Identify which cell holds the provided text, then report its (x, y) central coordinate. 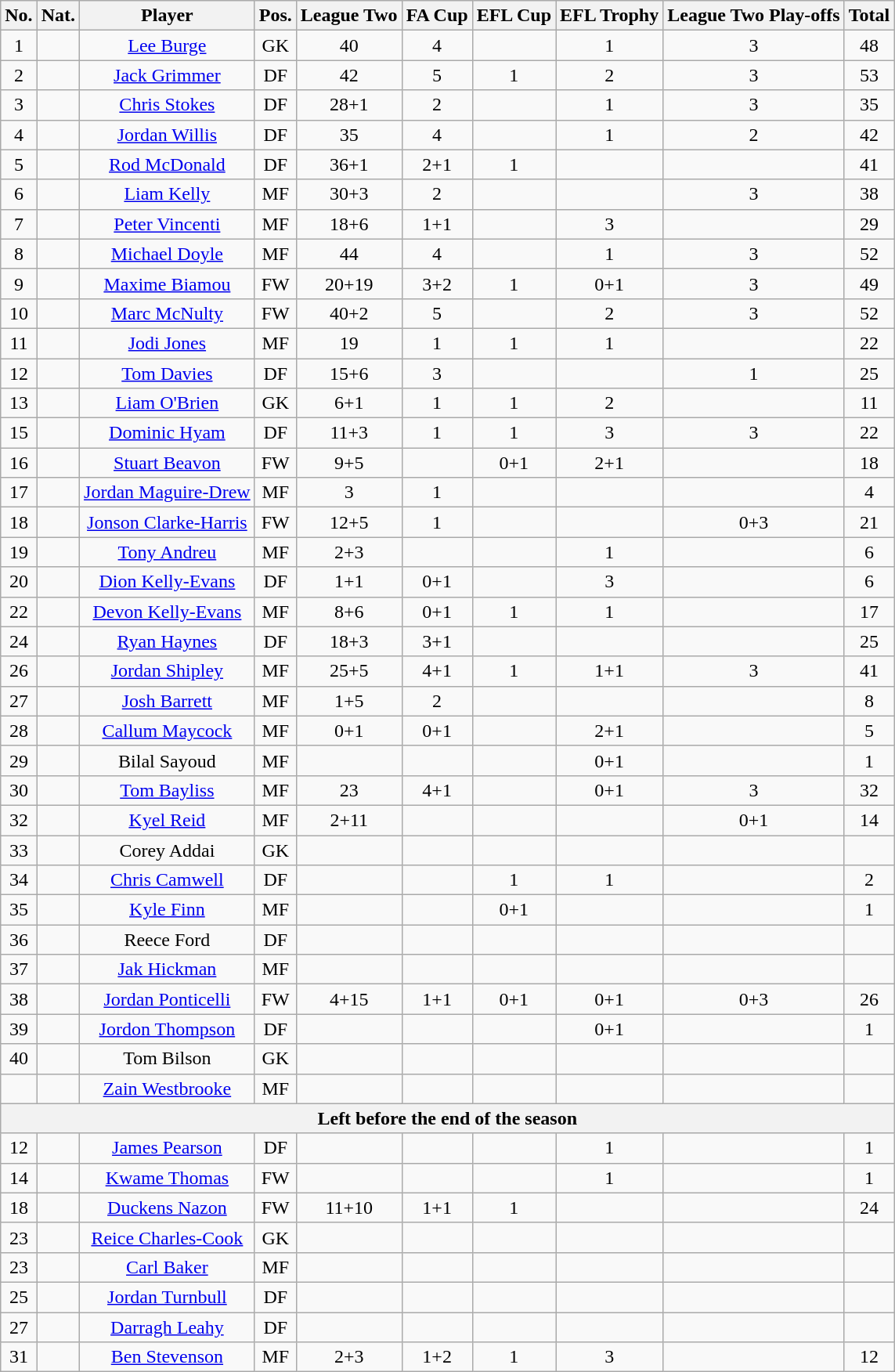
28+1 (349, 105)
Jordan Maguire-Drew (168, 493)
1+2 (437, 1357)
15+6 (349, 374)
25+5 (349, 671)
Duckens Nazon (168, 1208)
Michael Doyle (168, 254)
7 (19, 224)
31 (19, 1357)
Zain Westbrooke (168, 1089)
39 (19, 1029)
Callum Maycock (168, 731)
9 (19, 283)
40+2 (349, 313)
44 (349, 254)
No. (19, 16)
Marc McNulty (168, 313)
Corey Addai (168, 850)
8+6 (349, 612)
4+15 (349, 999)
49 (869, 283)
EFL Trophy (609, 16)
15 (19, 433)
Lee Burge (168, 45)
10 (19, 313)
30+3 (349, 194)
53 (869, 75)
Kyel Reid (168, 820)
Jonson Clarke-Harris (168, 522)
11+10 (349, 1208)
Jak Hickman (168, 969)
Pos. (276, 16)
Jack Grimmer (168, 75)
Jordan Willis (168, 135)
36 (19, 940)
Reice Charles-Cook (168, 1237)
6+1 (349, 403)
Bilal Sayoud (168, 760)
Dominic Hyam (168, 433)
Maxime Biamou (168, 283)
Ryan Haynes (168, 641)
Darragh Leahy (168, 1327)
Liam O'Brien (168, 403)
Kyle Finn (168, 910)
18+6 (349, 224)
League Two Play-offs (753, 16)
Peter Vincenti (168, 224)
Chris Camwell (168, 880)
League Two (349, 16)
Rod McDonald (168, 164)
Jodi Jones (168, 343)
Liam Kelly (168, 194)
FA Cup (437, 16)
Jordon Thompson (168, 1029)
Ben Stevenson (168, 1357)
1+5 (349, 701)
9+5 (349, 463)
Jordan Turnbull (168, 1297)
18+3 (349, 641)
36+1 (349, 164)
11+3 (349, 433)
30 (19, 790)
2+11 (349, 820)
Jordan Shipley (168, 671)
Carl Baker (168, 1267)
3+1 (437, 641)
13 (19, 403)
Devon Kelly-Evans (168, 612)
21 (869, 522)
Tony Andreu (168, 552)
Nat. (58, 16)
Tom Bayliss (168, 790)
Reece Ford (168, 940)
Stuart Beavon (168, 463)
Tom Bilson (168, 1059)
Left before the end of the season (448, 1118)
Tom Davies (168, 374)
33 (19, 850)
Kwame Thomas (168, 1178)
48 (869, 45)
Josh Barrett (168, 701)
Dion Kelly-Evans (168, 582)
EFL Cup (514, 16)
34 (19, 880)
Player (168, 16)
20 (19, 582)
28 (19, 731)
37 (19, 969)
3+2 (437, 283)
20+19 (349, 283)
16 (19, 463)
James Pearson (168, 1148)
Jordan Ponticelli (168, 999)
12+5 (349, 522)
Chris Stokes (168, 105)
Total (869, 16)
